Extract the (x, y) coordinate from the center of the cell holding the provided text.  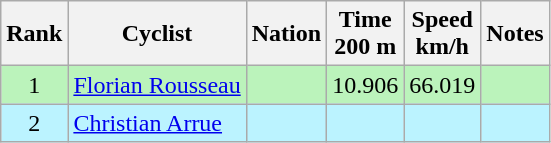
2 (34, 123)
1 (34, 85)
66.019 (442, 85)
Rank (34, 34)
Time200 m (366, 34)
Nation (286, 34)
Florian Rousseau (157, 85)
Cyclist (157, 34)
Notes (515, 34)
Speedkm/h (442, 34)
10.906 (366, 85)
Christian Arrue (157, 123)
